Provide the (X, Y) coordinate of the cell's center where the given text is located.  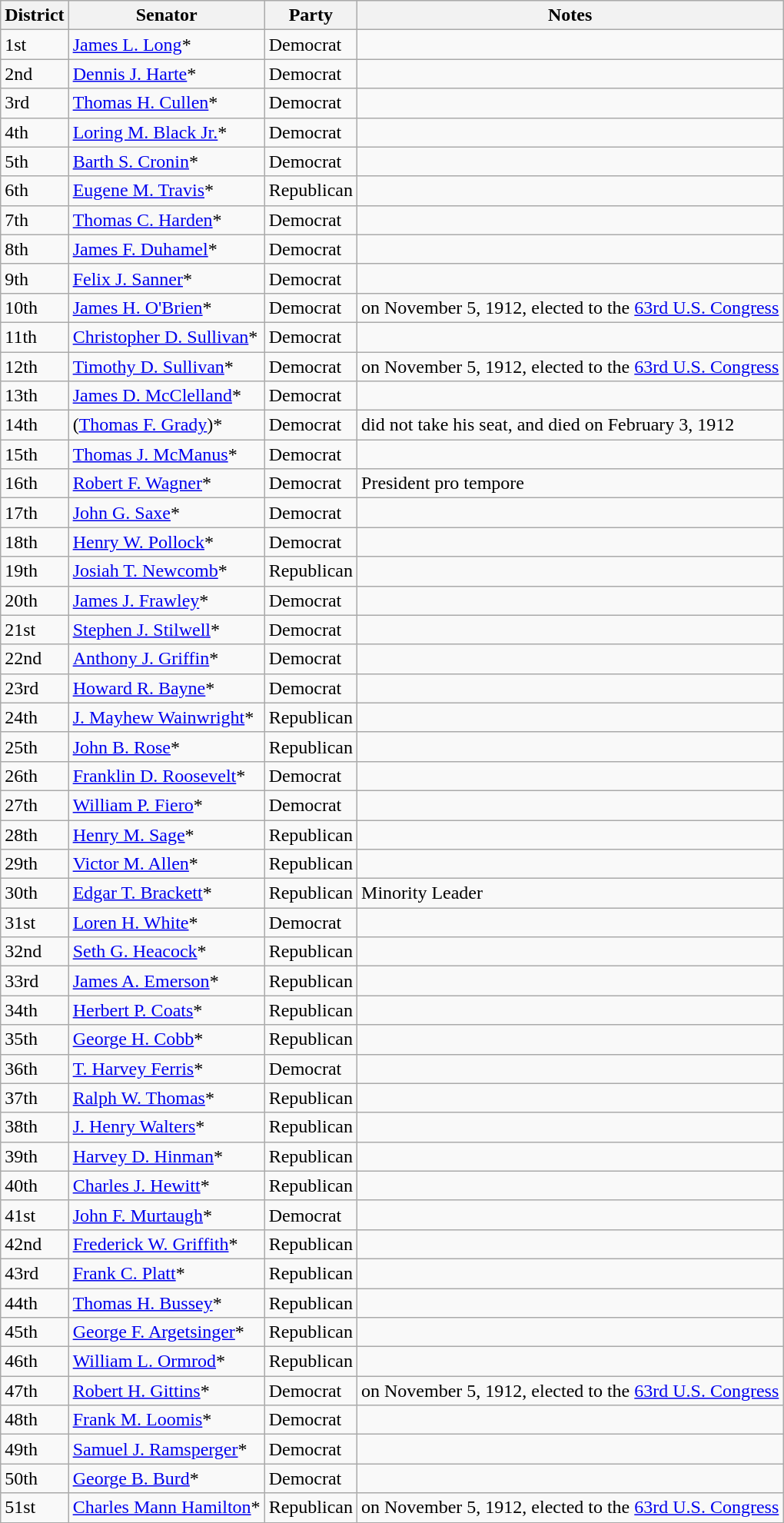
did not take his seat, and died on February 3, 1912 (570, 425)
James D. McClelland* (166, 396)
21st (35, 630)
Stephen J. Stilwell* (166, 630)
Party (311, 15)
26th (35, 776)
18th (35, 542)
(Thomas F. Grady)* (166, 425)
Senator (166, 15)
Robert H. Gittins* (166, 1391)
J. Mayhew Wainwright* (166, 717)
Thomas H. Cullen* (166, 103)
13th (35, 396)
5th (35, 161)
35th (35, 1039)
Charles Mann Hamilton* (166, 1508)
28th (35, 834)
James A. Emerson* (166, 981)
40th (35, 1185)
33rd (35, 981)
1st (35, 45)
Edgar T. Brackett* (166, 893)
Henry W. Pollock* (166, 542)
William L. Ormrod* (166, 1362)
50th (35, 1478)
Anthony J. Griffin* (166, 659)
Barth S. Cronin* (166, 161)
19th (35, 571)
20th (35, 600)
51st (35, 1508)
11th (35, 337)
Thomas H. Bussey* (166, 1303)
Dennis J. Harte* (166, 74)
43rd (35, 1273)
39th (35, 1156)
14th (35, 425)
Ralph W. Thomas* (166, 1098)
47th (35, 1391)
Christopher D. Sullivan* (166, 337)
37th (35, 1098)
Herbert P. Coats* (166, 1010)
10th (35, 308)
9th (35, 278)
41st (35, 1215)
27th (35, 805)
17th (35, 513)
8th (35, 249)
38th (35, 1127)
Howard R. Bayne* (166, 688)
4th (35, 132)
James J. Frawley* (166, 600)
6th (35, 191)
George H. Cobb* (166, 1039)
22nd (35, 659)
24th (35, 717)
Charles J. Hewitt* (166, 1185)
Eugene M. Travis* (166, 191)
James L. Long* (166, 45)
President pro tempore (570, 484)
Loren H. White* (166, 923)
Frank C. Platt* (166, 1273)
George F. Argetsinger* (166, 1332)
30th (35, 893)
46th (35, 1362)
Timothy D. Sullivan* (166, 367)
William P. Fiero* (166, 805)
49th (35, 1449)
34th (35, 1010)
Seth G. Heacock* (166, 952)
Frank M. Loomis* (166, 1420)
16th (35, 484)
James F. Duhamel* (166, 249)
31st (35, 923)
Josiah T. Newcomb* (166, 571)
Robert F. Wagner* (166, 484)
7th (35, 220)
2nd (35, 74)
32nd (35, 952)
Thomas J. McManus* (166, 454)
Harvey D. Hinman* (166, 1156)
36th (35, 1069)
Henry M. Sage* (166, 834)
T. Harvey Ferris* (166, 1069)
42nd (35, 1244)
Notes (570, 15)
John B. Rose* (166, 747)
45th (35, 1332)
John G. Saxe* (166, 513)
12th (35, 367)
John F. Murtaugh* (166, 1215)
District (35, 15)
Samuel J. Ramsperger* (166, 1449)
Victor M. Allen* (166, 864)
George B. Burd* (166, 1478)
23rd (35, 688)
J. Henry Walters* (166, 1127)
Felix J. Sanner* (166, 278)
25th (35, 747)
James H. O'Brien* (166, 308)
Minority Leader (570, 893)
15th (35, 454)
48th (35, 1420)
Loring M. Black Jr.* (166, 132)
3rd (35, 103)
Thomas C. Harden* (166, 220)
29th (35, 864)
44th (35, 1303)
Frederick W. Griffith* (166, 1244)
Franklin D. Roosevelt* (166, 776)
